Extract the (X, Y) coordinate from the center of the cell holding the provided text.  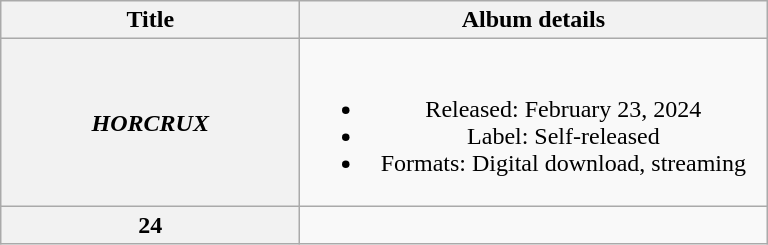
Album details (534, 20)
Title (150, 20)
HORCRUX (150, 122)
24 (150, 225)
Released: February 23, 2024Label: Self-releasedFormats: Digital download, streaming (534, 122)
